From the cell containing the given text, extract its center point as [x, y] coordinate. 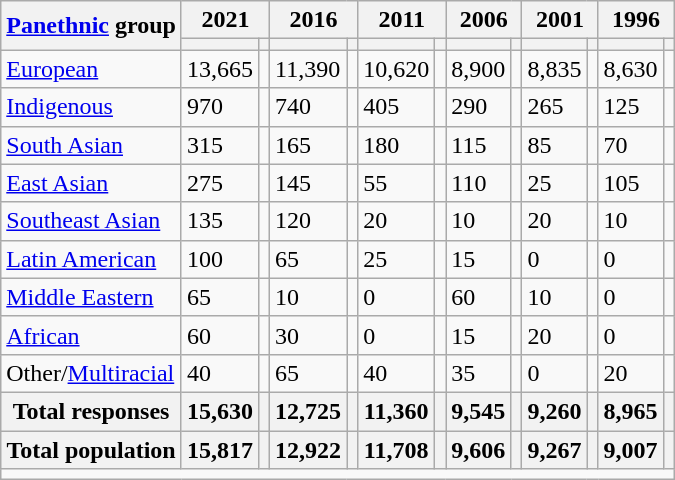
9,606 [478, 449]
9,007 [630, 449]
9,267 [554, 449]
European [92, 69]
11,360 [396, 411]
315 [220, 145]
8,965 [630, 411]
2016 [314, 20]
8,835 [554, 69]
100 [220, 259]
105 [630, 183]
8,900 [478, 69]
Other/Multiracial [92, 373]
Latin American [92, 259]
2001 [560, 20]
265 [554, 107]
African [92, 335]
South Asian [92, 145]
125 [630, 107]
15,630 [220, 411]
740 [308, 107]
30 [308, 335]
13,665 [220, 69]
2011 [402, 20]
180 [396, 145]
9,260 [554, 411]
Panethnic group [92, 26]
135 [220, 221]
55 [396, 183]
110 [478, 183]
11,708 [396, 449]
85 [554, 145]
115 [478, 145]
1996 [636, 20]
2021 [225, 20]
12,725 [308, 411]
12,922 [308, 449]
Total responses [92, 411]
165 [308, 145]
15,817 [220, 449]
8,630 [630, 69]
Southeast Asian [92, 221]
145 [308, 183]
290 [478, 107]
405 [396, 107]
970 [220, 107]
2006 [484, 20]
70 [630, 145]
Indigenous [92, 107]
East Asian [92, 183]
275 [220, 183]
11,390 [308, 69]
120 [308, 221]
35 [478, 373]
Middle Eastern [92, 297]
9,545 [478, 411]
10,620 [396, 69]
Total population [92, 449]
